Provide the (x, y) coordinate of the cell's center where the given text is located.  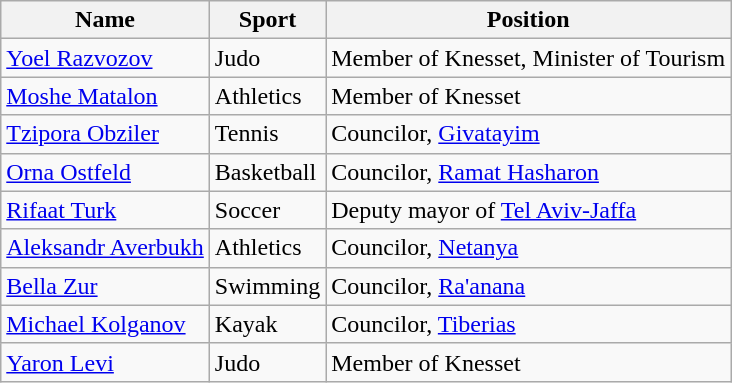
Tennis (267, 134)
Orna Ostfeld (106, 172)
Soccer (267, 210)
Councilor, Tiberias (528, 324)
Tzipora Obziler (106, 134)
Yoel Razvozov (106, 58)
Sport (267, 20)
Michael Kolganov (106, 324)
Councilor, Ramat Hasharon (528, 172)
Rifaat Turk (106, 210)
Kayak (267, 324)
Name (106, 20)
Member of Knesset, Minister of Tourism (528, 58)
Councilor, Givatayim (528, 134)
Deputy mayor of Tel Aviv-Jaffa (528, 210)
Councilor, Ra'anana (528, 286)
Councilor, Netanya (528, 248)
Position (528, 20)
Swimming (267, 286)
Bella Zur (106, 286)
Aleksandr Averbukh (106, 248)
Basketball (267, 172)
Moshe Matalon (106, 96)
Yaron Levi (106, 362)
